Extract the [x, y] coordinate from the center of the cell holding the provided text.  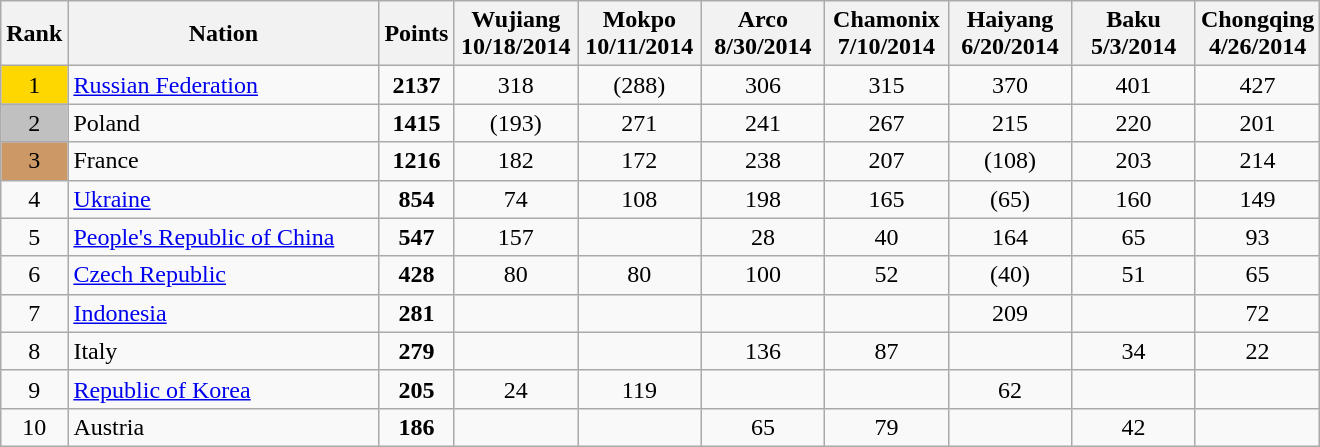
220 [1134, 123]
203 [1134, 161]
93 [1257, 237]
People's Republic of China [224, 237]
Arco 8/30/2014 [763, 34]
428 [416, 275]
271 [640, 123]
Ukraine [224, 199]
51 [1134, 275]
182 [516, 161]
1 [34, 85]
209 [1010, 313]
(65) [1010, 199]
Italy [224, 351]
1216 [416, 161]
8 [34, 351]
28 [763, 237]
201 [1257, 123]
Chongqing 4/26/2014 [1257, 34]
5 [34, 237]
165 [887, 199]
79 [887, 427]
Austria [224, 427]
Republic of Korea [224, 389]
Nation [224, 34]
207 [887, 161]
Rank [34, 34]
547 [416, 237]
10 [34, 427]
3 [34, 161]
62 [1010, 389]
4 [34, 199]
427 [1257, 85]
306 [763, 85]
267 [887, 123]
40 [887, 237]
370 [1010, 85]
108 [640, 199]
France [224, 161]
281 [416, 313]
215 [1010, 123]
42 [1134, 427]
(288) [640, 85]
Wujiang 10/18/2014 [516, 34]
119 [640, 389]
164 [1010, 237]
318 [516, 85]
9 [34, 389]
205 [416, 389]
401 [1134, 85]
214 [1257, 161]
Baku 5/3/2014 [1134, 34]
24 [516, 389]
238 [763, 161]
136 [763, 351]
100 [763, 275]
198 [763, 199]
Chamonix 7/10/2014 [887, 34]
854 [416, 199]
Haiyang 6/20/2014 [1010, 34]
Russian Federation [224, 85]
(108) [1010, 161]
157 [516, 237]
(193) [516, 123]
241 [763, 123]
315 [887, 85]
1415 [416, 123]
74 [516, 199]
279 [416, 351]
7 [34, 313]
Mokpo 10/11/2014 [640, 34]
2 [34, 123]
160 [1134, 199]
Points [416, 34]
Poland [224, 123]
22 [1257, 351]
Czech Republic [224, 275]
6 [34, 275]
149 [1257, 199]
2137 [416, 85]
172 [640, 161]
34 [1134, 351]
72 [1257, 313]
Indonesia [224, 313]
186 [416, 427]
87 [887, 351]
52 [887, 275]
(40) [1010, 275]
